For the text-containing cell, return its midpoint in (X, Y) coordinate format. 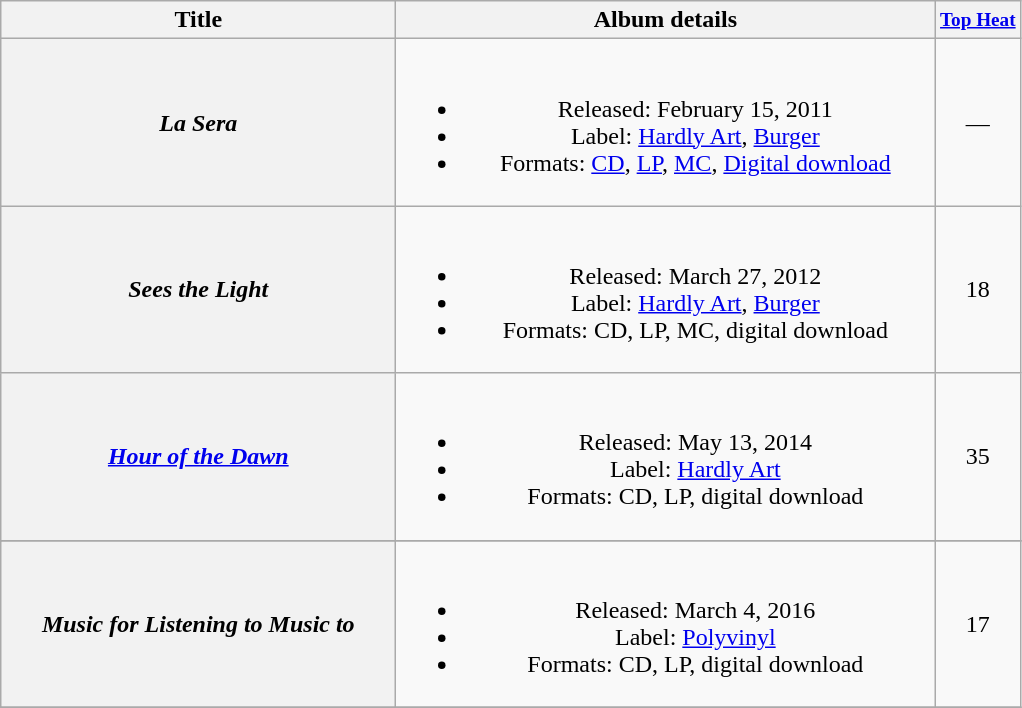
Released: May 13, 2014Label: Hardly ArtFormats: CD, LP, digital download (666, 456)
Music for Listening to Music to (198, 624)
Released: February 15, 2011Label: Hardly Art, BurgerFormats: CD, LP, MC, Digital download (666, 122)
17 (978, 624)
Released: March 4, 2016Label: PolyvinylFormats: CD, LP, digital download (666, 624)
35 (978, 456)
18 (978, 290)
Album details (666, 20)
— (978, 122)
Hour of the Dawn (198, 456)
Released: March 27, 2012Label: Hardly Art, BurgerFormats: CD, LP, MC, digital download (666, 290)
Title (198, 20)
La Sera (198, 122)
Sees the Light (198, 290)
Top Heat (978, 20)
